Pinpoint the cell where the given text exists, returning its [X, Y] midpoint coordinate. 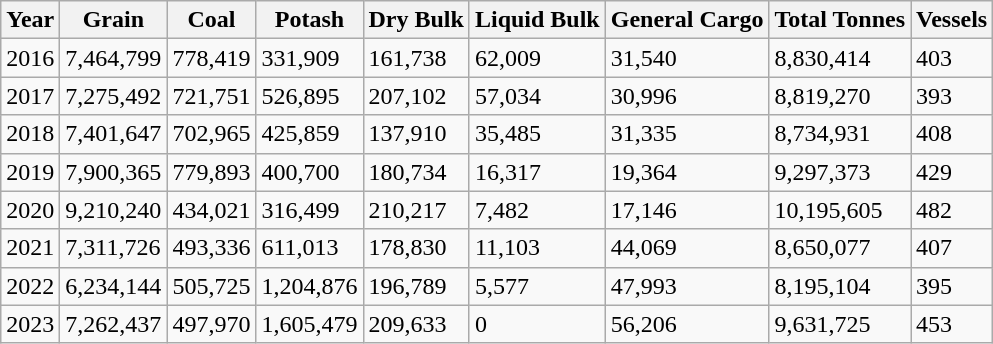
9,210,240 [114, 210]
137,910 [416, 134]
2019 [30, 172]
2020 [30, 210]
8,819,270 [840, 96]
11,103 [537, 248]
196,789 [416, 286]
62,009 [537, 58]
526,895 [310, 96]
44,069 [687, 248]
8,650,077 [840, 248]
425,859 [310, 134]
2022 [30, 286]
7,401,647 [114, 134]
General Cargo [687, 20]
Grain [114, 20]
Coal [212, 20]
0 [537, 324]
Total Tonnes [840, 20]
316,499 [310, 210]
7,262,437 [114, 324]
778,419 [212, 58]
8,195,104 [840, 286]
Vessels [952, 20]
31,540 [687, 58]
Year [30, 20]
505,725 [212, 286]
Liquid Bulk [537, 20]
19,364 [687, 172]
1,605,479 [310, 324]
8,734,931 [840, 134]
721,751 [212, 96]
408 [952, 134]
210,217 [416, 210]
Dry Bulk [416, 20]
161,738 [416, 58]
2016 [30, 58]
2023 [30, 324]
611,013 [310, 248]
Potash [310, 20]
497,970 [212, 324]
178,830 [416, 248]
1,204,876 [310, 286]
209,633 [416, 324]
2018 [30, 134]
434,021 [212, 210]
9,631,725 [840, 324]
331,909 [310, 58]
400,700 [310, 172]
9,297,373 [840, 172]
8,830,414 [840, 58]
482 [952, 210]
493,336 [212, 248]
207,102 [416, 96]
395 [952, 286]
17,146 [687, 210]
31,335 [687, 134]
702,965 [212, 134]
10,195,605 [840, 210]
5,577 [537, 286]
429 [952, 172]
16,317 [537, 172]
7,900,365 [114, 172]
180,734 [416, 172]
30,996 [687, 96]
35,485 [537, 134]
393 [952, 96]
7,275,492 [114, 96]
7,482 [537, 210]
2021 [30, 248]
47,993 [687, 286]
57,034 [537, 96]
6,234,144 [114, 286]
7,464,799 [114, 58]
453 [952, 324]
56,206 [687, 324]
403 [952, 58]
7,311,726 [114, 248]
779,893 [212, 172]
407 [952, 248]
2017 [30, 96]
